From the cell containing the given text, extract its center point as (X, Y) coordinate. 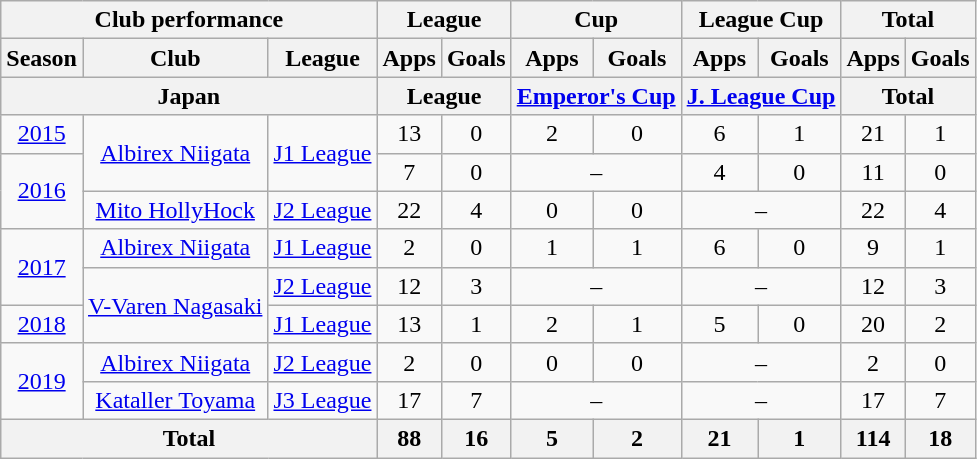
2019 (42, 381)
20 (873, 324)
18 (940, 438)
Club performance (189, 20)
Kataller Toyama (174, 400)
Season (42, 58)
9 (873, 248)
Cup (596, 20)
2018 (42, 324)
Mito HollyHock (174, 210)
114 (873, 438)
2015 (42, 134)
J. League Cup (761, 96)
Emperor's Cup (596, 96)
J3 League (322, 400)
2017 (42, 267)
88 (409, 438)
League Cup (761, 20)
V-Varen Nagasaki (174, 305)
16 (476, 438)
11 (873, 172)
Japan (189, 96)
2016 (42, 191)
Club (174, 58)
